Search for the cell housing the specified text and yield its (x, y) center coordinate. 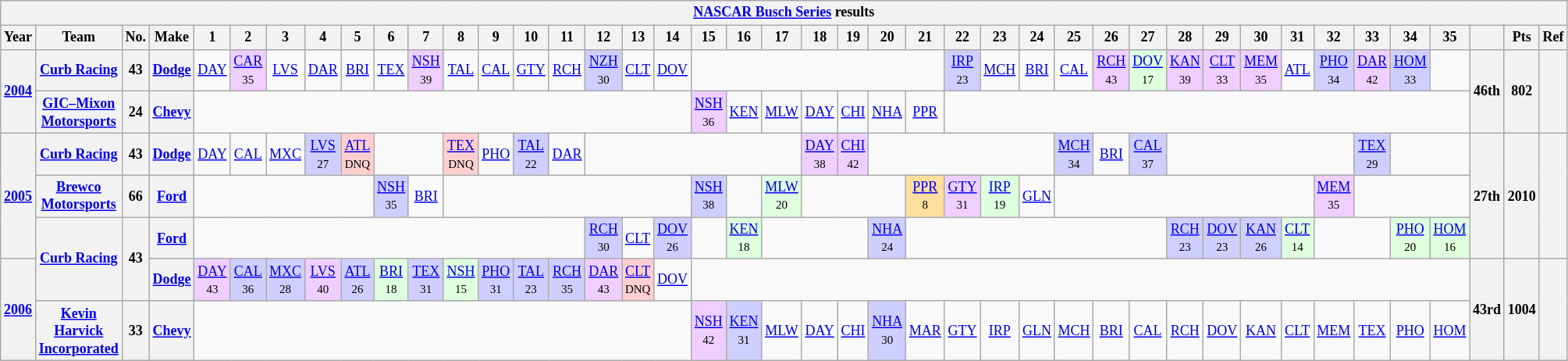
13 (638, 38)
26 (1111, 38)
DAY 38 (820, 154)
IRP 19 (1000, 196)
34 (1410, 38)
TEX DNQ (460, 154)
3 (286, 38)
9 (496, 38)
IRP 23 (962, 70)
CLT 14 (1297, 238)
NSH 35 (392, 196)
1 (212, 38)
11 (567, 38)
MLW 20 (782, 196)
RCH 43 (1111, 70)
16 (744, 38)
12 (604, 38)
ATL 26 (357, 280)
2010 (1522, 195)
No. (136, 38)
LVS (286, 70)
Brewco Motorsports (78, 196)
5 (357, 38)
6 (392, 38)
NSH 39 (426, 70)
29 (1222, 38)
CAL 37 (1148, 154)
Make (172, 38)
NSH 38 (709, 196)
NZH 30 (604, 70)
802 (1522, 91)
1004 (1522, 309)
RCH 35 (567, 280)
22 (962, 38)
KAN 26 (1261, 238)
NSH 15 (460, 280)
GIC–Mixon Motorsports (78, 113)
IRP (1000, 331)
2004 (19, 91)
46th (1488, 91)
PHO 31 (496, 280)
28 (1185, 38)
23 (1000, 38)
HOM (1450, 331)
2 (248, 38)
CHI 42 (853, 154)
DAR 42 (1372, 70)
19 (853, 38)
TAL 22 (532, 154)
TAL 23 (532, 280)
NHA (887, 113)
KAN 39 (1185, 70)
KAN (1261, 331)
2005 (19, 195)
DAR 43 (604, 280)
MEM (1334, 331)
CLT DNQ (638, 280)
2006 (19, 309)
GTY 31 (962, 196)
RCH 30 (604, 238)
CLT 33 (1222, 70)
17 (782, 38)
31 (1297, 38)
MAR (926, 331)
CAR 35 (248, 70)
Kevin Harvick Incorporated (78, 331)
30 (1261, 38)
4 (323, 38)
MXC 28 (286, 280)
DAY 43 (212, 280)
66 (136, 196)
TEX 31 (426, 280)
ATL (1297, 70)
Pts (1522, 38)
TAL (460, 70)
PHO 20 (1410, 238)
NHA 24 (887, 238)
27 (1148, 38)
7 (426, 38)
MCH 34 (1074, 154)
ATL DNQ (357, 154)
KEN 18 (744, 238)
KEN (744, 113)
KEN 31 (744, 331)
14 (673, 38)
PPR 8 (926, 196)
BRI 18 (392, 280)
21 (926, 38)
MXC (286, 154)
15 (709, 38)
DOV 23 (1222, 238)
HOM 33 (1410, 70)
18 (820, 38)
PPR (926, 113)
35 (1450, 38)
10 (532, 38)
NSH 42 (709, 331)
43rd (1488, 309)
NSH 36 (709, 113)
HOM 16 (1450, 238)
LVS 40 (323, 280)
Team (78, 38)
TEX 29 (1372, 154)
CAL 36 (248, 280)
Year (19, 38)
NASCAR Busch Series results (784, 13)
8 (460, 38)
Ref (1553, 38)
LVS 27 (323, 154)
PHO 34 (1334, 70)
DOV 17 (1148, 70)
32 (1334, 38)
DOV 26 (673, 238)
25 (1074, 38)
NHA 30 (887, 331)
RCH 23 (1185, 238)
20 (887, 38)
27th (1488, 195)
